Return the (X, Y) coordinate for the center point of the cell that contains the specified text.  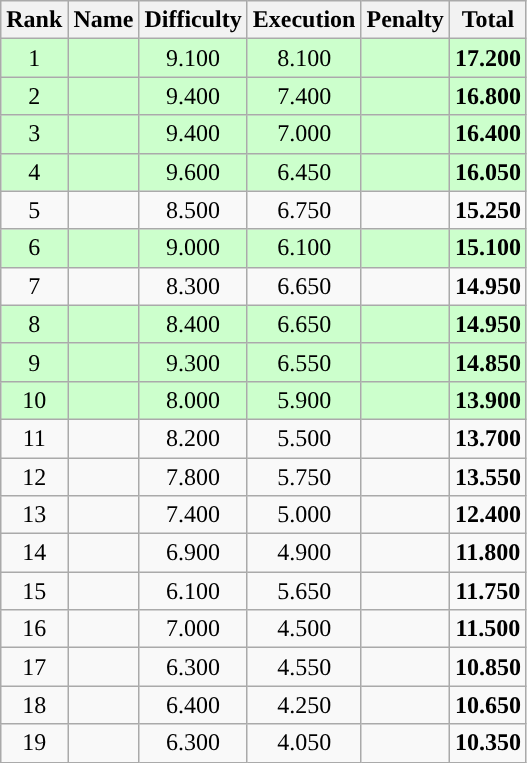
9.600 (193, 172)
11.800 (488, 553)
12 (34, 477)
5.750 (304, 477)
Total (488, 20)
5.000 (304, 515)
7.800 (193, 477)
15 (34, 591)
11 (34, 438)
17.200 (488, 58)
13.550 (488, 477)
5.650 (304, 591)
8.100 (304, 58)
9.100 (193, 58)
16.050 (488, 172)
5 (34, 210)
15.100 (488, 248)
11.500 (488, 629)
18 (34, 705)
10 (34, 400)
10.650 (488, 705)
8.300 (193, 286)
6 (34, 248)
4.250 (304, 705)
5.500 (304, 438)
1 (34, 58)
4.500 (304, 629)
8 (34, 324)
9.300 (193, 362)
6.750 (304, 210)
5.900 (304, 400)
6.400 (193, 705)
Penalty (405, 20)
8.500 (193, 210)
9.000 (193, 248)
6.900 (193, 553)
16.400 (488, 134)
9 (34, 362)
10.850 (488, 667)
2 (34, 96)
16 (34, 629)
8.400 (193, 324)
8.200 (193, 438)
Difficulty (193, 20)
Rank (34, 20)
4.550 (304, 667)
4 (34, 172)
13.700 (488, 438)
17 (34, 667)
Name (104, 20)
14.850 (488, 362)
6.550 (304, 362)
15.250 (488, 210)
7 (34, 286)
19 (34, 743)
6.450 (304, 172)
Execution (304, 20)
12.400 (488, 515)
14 (34, 553)
13 (34, 515)
3 (34, 134)
8.000 (193, 400)
4.050 (304, 743)
13.900 (488, 400)
10.350 (488, 743)
4.900 (304, 553)
11.750 (488, 591)
16.800 (488, 96)
